Output the (X, Y) coordinate of the center of the cell containing the given text.  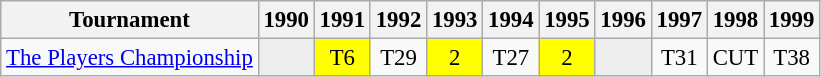
1992 (398, 20)
1994 (511, 20)
T38 (792, 58)
1995 (567, 20)
1990 (286, 20)
T31 (679, 58)
T27 (511, 58)
The Players Championship (130, 58)
CUT (735, 58)
1996 (623, 20)
1997 (679, 20)
T6 (342, 58)
1999 (792, 20)
1991 (342, 20)
1998 (735, 20)
Tournament (130, 20)
1993 (455, 20)
T29 (398, 58)
